Return the [X, Y] coordinate for the center point of the cell that contains the specified text.  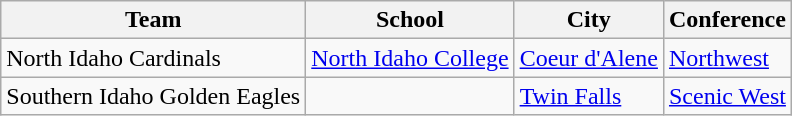
City [588, 20]
Scenic West [727, 96]
School [410, 20]
Team [154, 20]
Northwest [727, 58]
Coeur d'Alene [588, 58]
North Idaho Cardinals [154, 58]
Conference [727, 20]
Southern Idaho Golden Eagles [154, 96]
North Idaho College [410, 58]
Twin Falls [588, 96]
